Extract the (x, y) coordinate from the center of the cell holding the provided text.  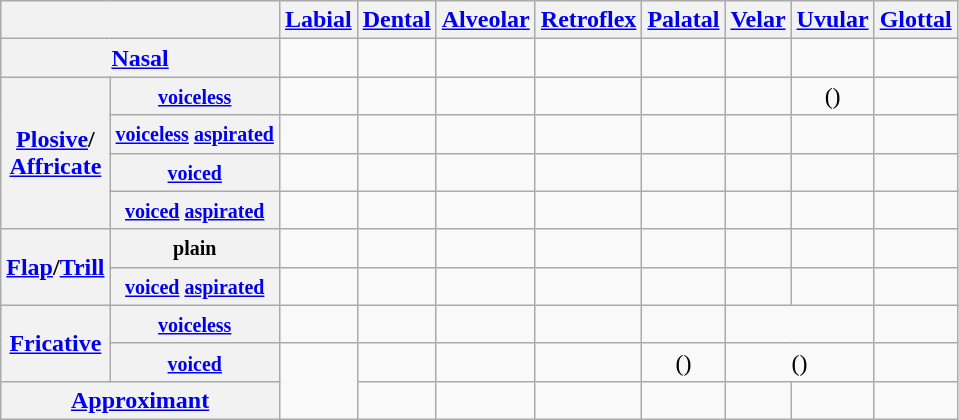
plain (194, 248)
Uvular (832, 20)
Alveolar (486, 20)
Glottal (916, 20)
Plosive/Affricate (56, 153)
Retroflex (588, 20)
Labial (318, 20)
Dental (396, 20)
Approximant (140, 400)
Nasal (140, 58)
voiceless aspirated (194, 134)
Fricative (56, 343)
Flap/Trill (56, 267)
Palatal (684, 20)
Velar (758, 20)
